Extract the (x, y) coordinate from the center of the cell holding the provided text.  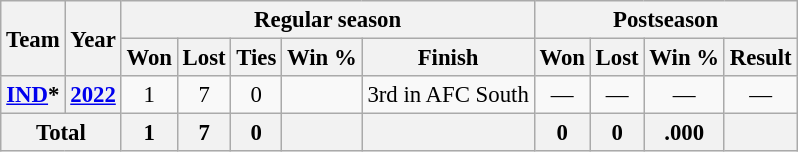
2022 (93, 95)
3rd in AFC South (448, 95)
Total (61, 133)
Ties (256, 58)
Regular season (328, 20)
Year (93, 38)
Finish (448, 58)
Result (760, 58)
.000 (684, 133)
Postseason (666, 20)
IND* (33, 95)
Team (33, 38)
